Locate the cell with the specified text and output its (x, y) center coordinate. 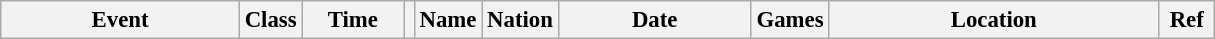
Ref (1187, 20)
Date (654, 20)
Nation (520, 20)
Location (994, 20)
Games (790, 20)
Class (270, 20)
Event (120, 20)
Name (448, 20)
Time (353, 20)
